Identify which cell holds the provided text, then report its [X, Y] central coordinate. 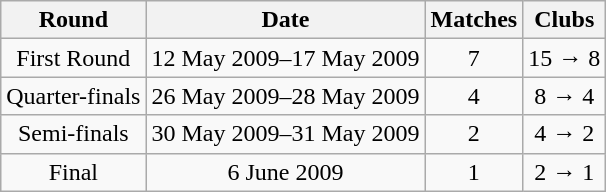
2 → 1 [564, 172]
7 [474, 58]
1 [474, 172]
Round [74, 20]
2 [474, 134]
4 → 2 [564, 134]
4 [474, 96]
6 June 2009 [286, 172]
12 May 2009–17 May 2009 [286, 58]
Semi-finals [74, 134]
Matches [474, 20]
First Round [74, 58]
Clubs [564, 20]
26 May 2009–28 May 2009 [286, 96]
Date [286, 20]
Quarter-finals [74, 96]
8 → 4 [564, 96]
Final [74, 172]
15 → 8 [564, 58]
30 May 2009–31 May 2009 [286, 134]
